Identify which cell holds the provided text, then report its (x, y) central coordinate. 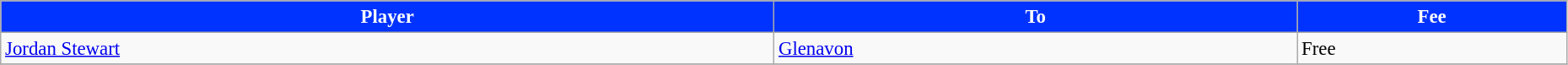
Player (388, 17)
To (1036, 17)
Fee (1432, 17)
Free (1432, 49)
Glenavon (1036, 49)
Jordan Stewart (388, 49)
